Scan for the cell matching the given text and deliver its (X, Y) coordinate at center. 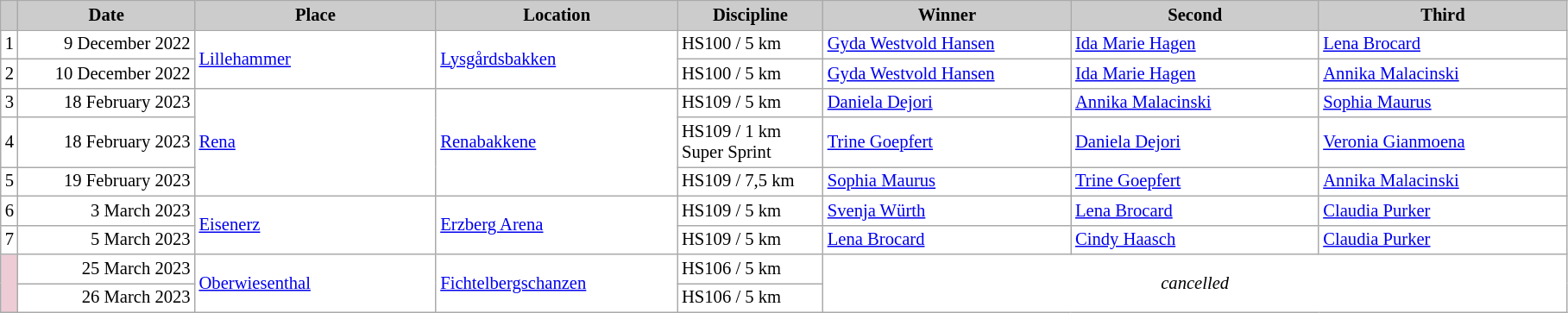
5 March 2023 (107, 240)
4 (9, 142)
Lillehammer (316, 59)
2 (9, 73)
Date (107, 15)
Eisenerz (316, 225)
Svenja Würth (948, 210)
19 February 2023 (107, 181)
9 December 2022 (107, 44)
HS109 / 1 km Super Sprint (751, 142)
Winner (948, 15)
25 March 2023 (107, 268)
Cindy Haasch (1194, 240)
1 (9, 44)
7 (9, 240)
Third (1443, 15)
6 (9, 210)
3 March 2023 (107, 210)
cancelled (1195, 283)
5 (9, 181)
Second (1194, 15)
Renabakkene (557, 141)
Fichtelbergschanzen (557, 283)
Place (316, 15)
26 March 2023 (107, 297)
10 December 2022 (107, 73)
3 (9, 103)
Oberwiesenthal (316, 283)
Discipline (751, 15)
Erzberg Arena (557, 225)
Rena (316, 141)
Veronia Gianmoena (1443, 142)
Lysgårdsbakken (557, 59)
HS109 / 7,5 km (751, 181)
Location (557, 15)
